Return the (X, Y) coordinate for the center point of the cell that contains the specified text.  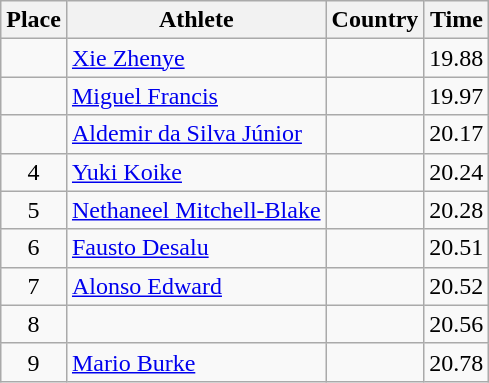
19.88 (456, 58)
Xie Zhenye (196, 58)
8 (34, 324)
20.24 (456, 172)
Time (456, 20)
Yuki Koike (196, 172)
Athlete (196, 20)
5 (34, 210)
20.78 (456, 362)
Alonso Edward (196, 286)
20.17 (456, 134)
Aldemir da Silva Júnior (196, 134)
6 (34, 248)
4 (34, 172)
20.28 (456, 210)
Mario Burke (196, 362)
Country (375, 20)
Nethaneel Mitchell-Blake (196, 210)
Fausto Desalu (196, 248)
19.97 (456, 96)
20.51 (456, 248)
7 (34, 286)
9 (34, 362)
20.56 (456, 324)
Miguel Francis (196, 96)
20.52 (456, 286)
Place (34, 20)
